Extract the [X, Y] coordinate from the center of the cell holding the provided text.  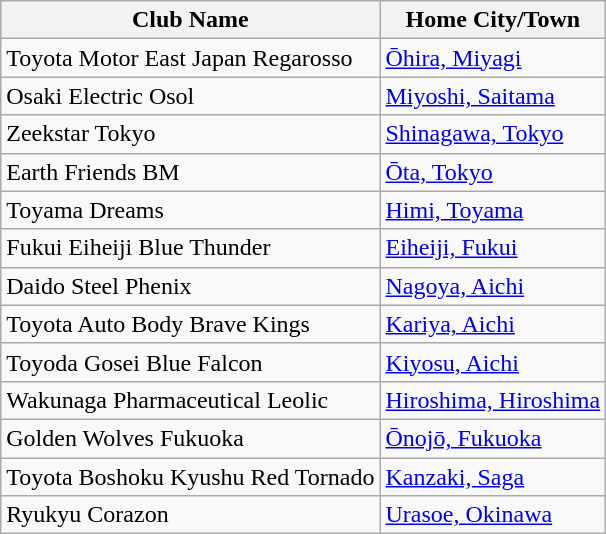
Kariya, Aichi [493, 324]
Urasoe, Okinawa [493, 515]
Shinagawa, Tokyo [493, 134]
Osaki Electric Osol [190, 96]
Fukui Eiheiji Blue Thunder [190, 248]
Ōta, Tokyo [493, 172]
Hiroshima, Hiroshima [493, 400]
Toyota Motor East Japan Regarosso [190, 58]
Toyoda Gosei Blue Falcon [190, 362]
Ōhira, Miyagi [493, 58]
Miyoshi, Saitama [493, 96]
Home City/Town [493, 20]
Nagoya, Aichi [493, 286]
Kiyosu, Aichi [493, 362]
Toyama Dreams [190, 210]
Golden Wolves Fukuoka [190, 438]
Club Name [190, 20]
Toyota Auto Body Brave Kings [190, 324]
Ōnojō, Fukuoka [493, 438]
Daido Steel Phenix [190, 286]
Ryukyu Corazon [190, 515]
Kanzaki, Saga [493, 477]
Wakunaga Pharmaceutical Leolic [190, 400]
Eiheiji, Fukui [493, 248]
Toyota Boshoku Kyushu Red Tornado [190, 477]
Zeekstar Tokyo [190, 134]
Earth Friends BM [190, 172]
Himi, Toyama [493, 210]
